Search for the cell housing the specified text and yield its [x, y] center coordinate. 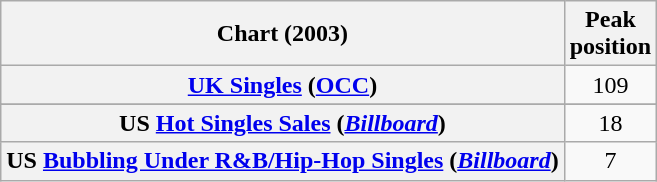
7 [610, 161]
Chart (2003) [282, 34]
UK Singles (OCC) [282, 85]
18 [610, 123]
Peakposition [610, 34]
109 [610, 85]
US Bubbling Under R&B/Hip-Hop Singles (Billboard) [282, 161]
US Hot Singles Sales (Billboard) [282, 123]
